Output the [X, Y] coordinate of the center of the cell containing the given text.  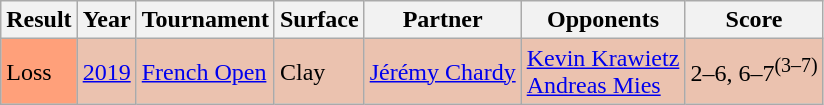
Partner [442, 20]
Score [754, 20]
Kevin Krawietz Andreas Mies [603, 72]
2–6, 6–7(3–7) [754, 72]
Surface [319, 20]
Jérémy Chardy [442, 72]
French Open [205, 72]
Result [39, 20]
Tournament [205, 20]
2019 [106, 72]
Loss [39, 72]
Opponents [603, 20]
Clay [319, 72]
Year [106, 20]
